Output the (X, Y) coordinate of the center of the cell containing the given text.  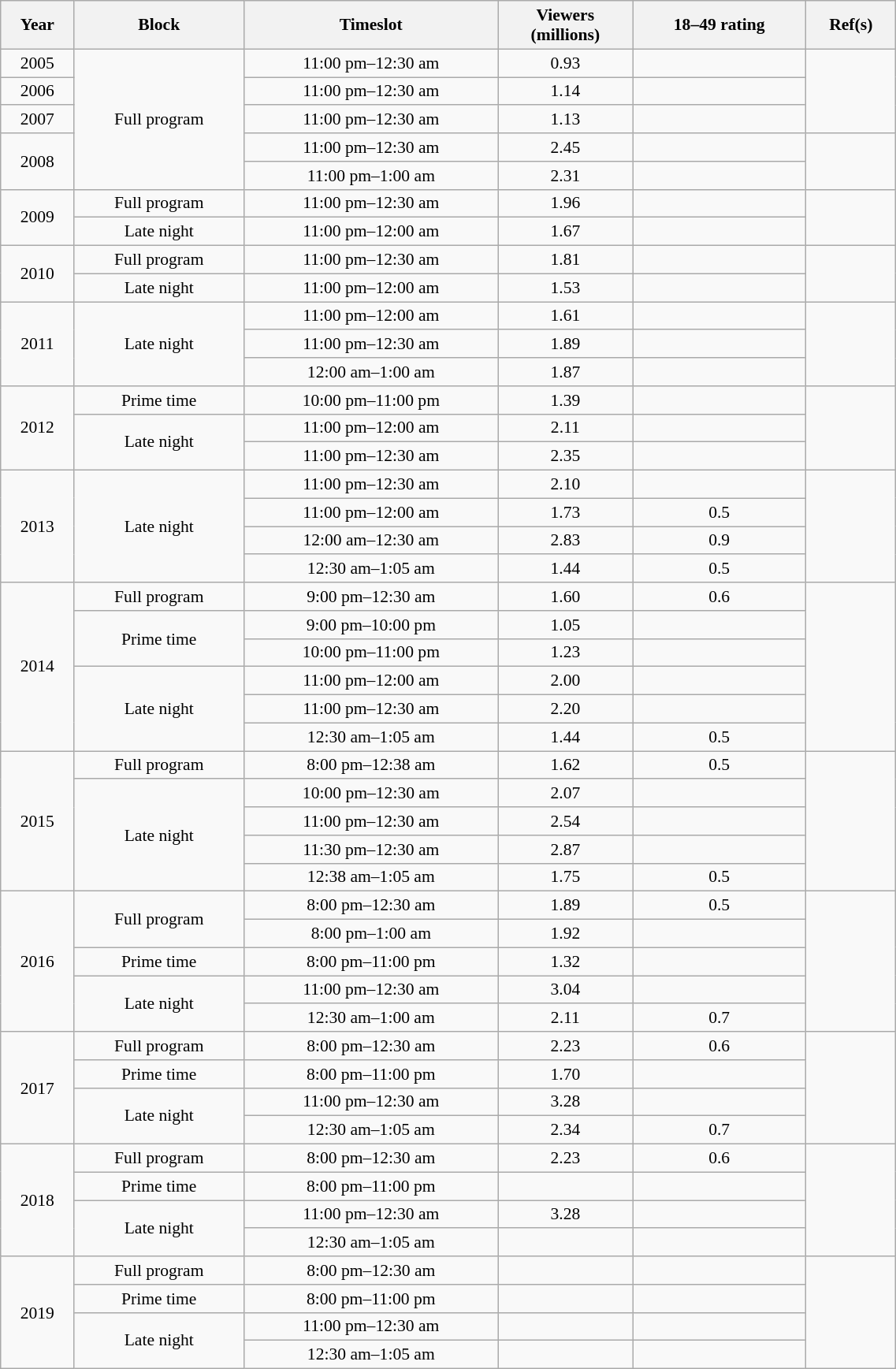
1.62 (566, 765)
2.34 (566, 1130)
2.45 (566, 147)
1.87 (566, 372)
0.93 (566, 63)
1.60 (566, 597)
9:00 pm–12:30 am (371, 597)
12:38 am–1:05 am (371, 877)
2010 (38, 274)
2.83 (566, 541)
2018 (38, 1200)
2011 (38, 344)
11:00 pm–1:00 am (371, 176)
11:30 pm–12:30 am (371, 850)
18–49 rating (719, 25)
9:00 pm–10:00 pm (371, 625)
2007 (38, 120)
1.73 (566, 512)
3.04 (566, 990)
1.23 (566, 653)
10:00 pm–12:30 am (371, 794)
8:00 pm–1:00 am (371, 934)
1.39 (566, 400)
Year (38, 25)
1.13 (566, 120)
2.35 (566, 456)
Viewers (millions) (566, 25)
2016 (38, 962)
2.20 (566, 709)
2.54 (566, 821)
0.9 (719, 541)
1.32 (566, 962)
2.10 (566, 485)
2012 (38, 429)
1.96 (566, 203)
2014 (38, 667)
Ref(s) (851, 25)
1.67 (566, 232)
1.53 (566, 288)
2.07 (566, 794)
2015 (38, 821)
1.75 (566, 877)
12:30 am–1:00 am (371, 1018)
12:00 am–1:00 am (371, 372)
2.00 (566, 681)
1.70 (566, 1074)
1.81 (566, 260)
2013 (38, 526)
1.61 (566, 316)
Block (159, 25)
2.31 (566, 176)
Timeslot (371, 25)
1.05 (566, 625)
1.14 (566, 91)
2008 (38, 161)
2.87 (566, 850)
12:00 am–12:30 am (371, 541)
1.92 (566, 934)
2005 (38, 63)
2009 (38, 218)
8:00 pm–12:38 am (371, 765)
2017 (38, 1088)
2006 (38, 91)
2019 (38, 1312)
